From the cell containing the given text, extract its center point as (x, y) coordinate. 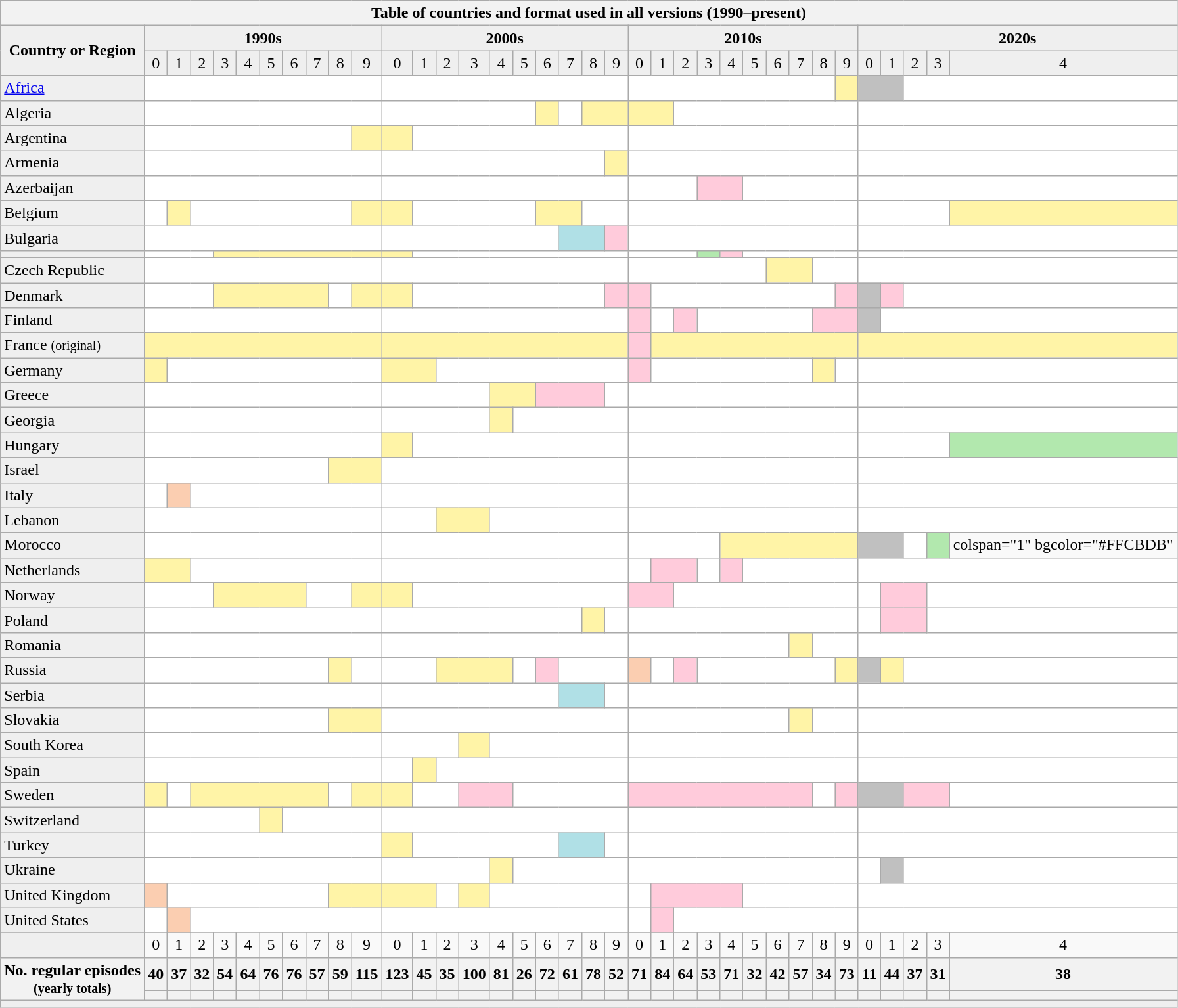
11 (869, 974)
Israel (72, 470)
Azerbaijan (72, 188)
Georgia (72, 420)
52 (616, 974)
South Korea (72, 745)
Hungary (72, 445)
72 (547, 974)
Switzerland (72, 820)
Czech Republic (72, 270)
2020s (1017, 38)
44 (892, 974)
Africa (72, 88)
78 (593, 974)
59 (340, 974)
colspan="1" bgcolor="#FFCBDB" (1063, 545)
United States (72, 920)
Lebanon (72, 520)
Belgium (72, 213)
Germany (72, 370)
Argentina (72, 138)
Ukraine (72, 870)
42 (778, 974)
Slovakia (72, 720)
Italy (72, 495)
Denmark (72, 295)
38 (1063, 974)
Sweden (72, 795)
123 (397, 974)
Norway (72, 595)
61 (570, 974)
31 (938, 974)
35 (447, 974)
Morocco (72, 545)
26 (524, 974)
2000s (505, 38)
Algeria (72, 113)
81 (501, 974)
45 (424, 974)
Turkey (72, 845)
Armenia (72, 163)
2010s (744, 38)
Poland (72, 620)
Country or Region (72, 51)
Romania (72, 645)
Greece (72, 395)
Russia (72, 670)
40 (156, 974)
Spain (72, 770)
73 (846, 974)
34 (824, 974)
Netherlands (72, 570)
100 (474, 974)
United Kingdom (72, 895)
France (original) (72, 345)
No. regular episodes(yearly totals) (72, 978)
Bulgaria (72, 238)
1990s (263, 38)
115 (367, 974)
53 (708, 974)
Serbia (72, 695)
Table of countries and format used in all versions (1990–present) (589, 13)
54 (225, 974)
84 (662, 974)
Finland (72, 320)
